Extract the [X, Y] coordinate from the center of the cell holding the provided text.  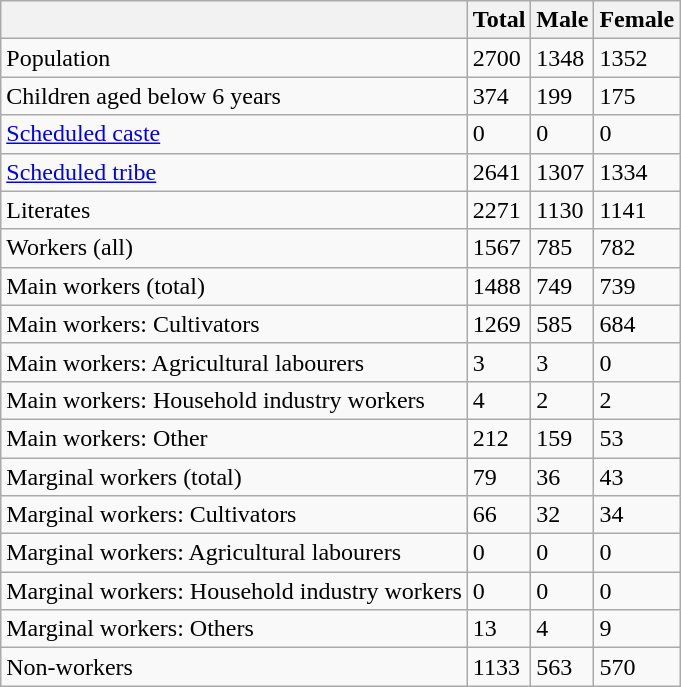
Main workers: Cultivators [234, 324]
199 [562, 96]
Literates [234, 210]
1133 [499, 667]
684 [637, 324]
159 [562, 438]
Main workers (total) [234, 286]
Male [562, 20]
53 [637, 438]
1269 [499, 324]
563 [562, 667]
1567 [499, 248]
Workers (all) [234, 248]
175 [637, 96]
Marginal workers: Others [234, 629]
Scheduled tribe [234, 172]
43 [637, 477]
Female [637, 20]
1334 [637, 172]
1130 [562, 210]
Scheduled caste [234, 134]
Marginal workers: Household industry workers [234, 591]
32 [562, 515]
Marginal workers: Agricultural labourers [234, 553]
34 [637, 515]
79 [499, 477]
785 [562, 248]
9 [637, 629]
Children aged below 6 years [234, 96]
570 [637, 667]
374 [499, 96]
Main workers: Other [234, 438]
36 [562, 477]
782 [637, 248]
212 [499, 438]
749 [562, 286]
1488 [499, 286]
2641 [499, 172]
1352 [637, 58]
Marginal workers: Cultivators [234, 515]
Population [234, 58]
585 [562, 324]
Total [499, 20]
2271 [499, 210]
1141 [637, 210]
1348 [562, 58]
66 [499, 515]
Main workers: Household industry workers [234, 400]
Marginal workers (total) [234, 477]
Main workers: Agricultural labourers [234, 362]
13 [499, 629]
1307 [562, 172]
Non-workers [234, 667]
2700 [499, 58]
739 [637, 286]
